Search for the cell housing the specified text and yield its (X, Y) center coordinate. 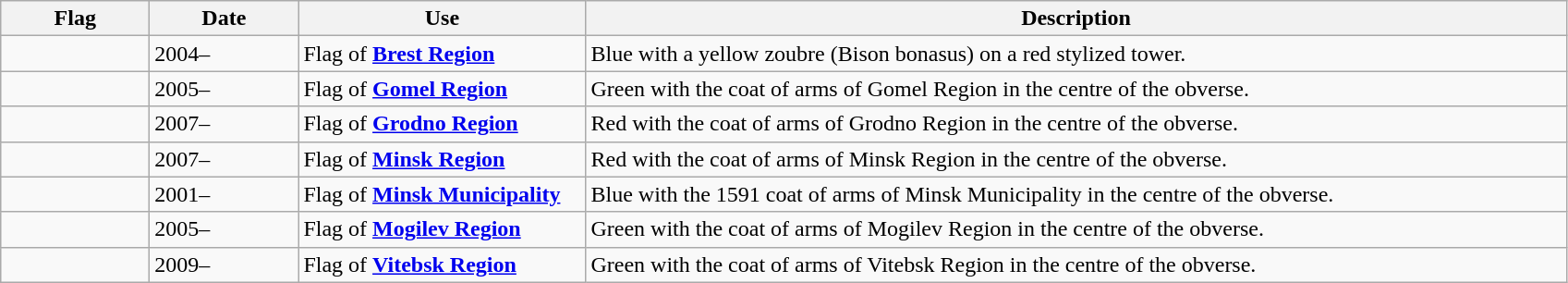
2001– (224, 194)
2004– (224, 54)
Green with the coat of arms of Gomel Region in the centre of the obverse. (1076, 89)
Flag of Minsk Region (442, 159)
2009– (224, 265)
Red with the coat of arms of Grodno Region in the centre of the obverse. (1076, 124)
Flag of Mogilev Region (442, 229)
Flag of Gomel Region (442, 89)
Description (1076, 18)
Red with the coat of arms of Minsk Region in the centre of the obverse. (1076, 159)
Flag of Brest Region (442, 54)
Date (224, 18)
Flag of Grodno Region (442, 124)
Green with the coat of arms of Vitebsk Region in the centre of the obverse. (1076, 265)
Use (442, 18)
Flag of Minsk Municipality (442, 194)
Flag of Vitebsk Region (442, 265)
Blue with the 1591 coat of arms of Minsk Municipality in the centre of the obverse. (1076, 194)
Flag (76, 18)
Green with the coat of arms of Mogilev Region in the centre of the obverse. (1076, 229)
Blue with a yellow zoubre (Bison bonasus) on a red stylized tower. (1076, 54)
